For the text-containing cell, return its midpoint in [x, y] coordinate format. 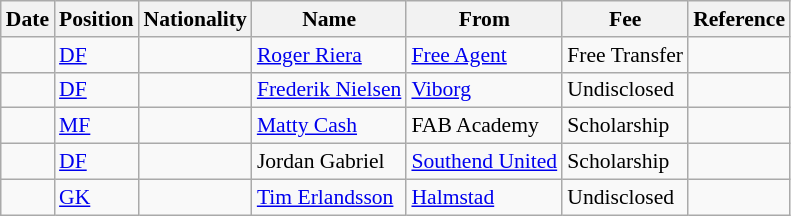
Matty Cash [330, 126]
FAB Academy [484, 126]
Fee [625, 19]
Tim Erlandsson [330, 197]
Name [330, 19]
GK [96, 197]
Halmstad [484, 197]
Nationality [196, 19]
Free Transfer [625, 55]
Southend United [484, 162]
Date [28, 19]
Jordan Gabriel [330, 162]
Free Agent [484, 55]
From [484, 19]
MF [96, 126]
Reference [739, 19]
Roger Riera [330, 55]
Viborg [484, 90]
Frederik Nielsen [330, 90]
Position [96, 19]
